From the cell containing the given text, extract its center point as (X, Y) coordinate. 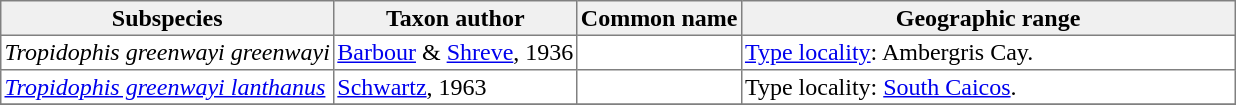
Subspecies (168, 18)
Schwartz, 1963 (456, 87)
Tropidophis greenwayi lanthanus (168, 87)
Tropidophis greenwayi greenwayi (168, 52)
Taxon author (456, 18)
Type locality: South Caicos. (988, 87)
Barbour & Shreve, 1936 (456, 52)
Common name (659, 18)
Type locality: Ambergris Cay. (988, 52)
Geographic range (988, 18)
